Return the [x, y] coordinate for the center point of the cell that contains the specified text.  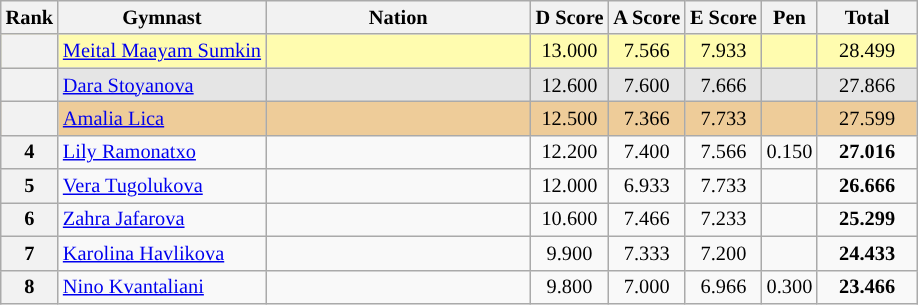
26.666 [867, 186]
Dara Stoyanova [162, 85]
Total [867, 17]
24.433 [867, 253]
27.599 [867, 118]
6.966 [724, 287]
12.500 [570, 118]
Karolina Havlikova [162, 253]
7.200 [724, 253]
8 [30, 287]
4 [30, 152]
27.866 [867, 85]
7.666 [724, 85]
7.466 [646, 219]
Nino Kvantaliani [162, 287]
7.600 [646, 85]
E Score [724, 17]
6.933 [646, 186]
7.233 [724, 219]
Meital Maayam Sumkin [162, 51]
12.000 [570, 186]
A Score [646, 17]
7.333 [646, 253]
23.466 [867, 287]
Amalia Lica [162, 118]
Gymnast [162, 17]
25.299 [867, 219]
7.000 [646, 287]
5 [30, 186]
0.300 [790, 287]
12.600 [570, 85]
Pen [790, 17]
7.933 [724, 51]
9.800 [570, 287]
7.366 [646, 118]
12.200 [570, 152]
Nation [398, 17]
9.900 [570, 253]
7 [30, 253]
10.600 [570, 219]
7.400 [646, 152]
Zahra Jafarova [162, 219]
Lily Ramonatxo [162, 152]
Rank [30, 17]
13.000 [570, 51]
27.016 [867, 152]
D Score [570, 17]
6 [30, 219]
28.499 [867, 51]
0.150 [790, 152]
Vera Tugolukova [162, 186]
